Output the (x, y) coordinate of the center of the cell containing the given text.  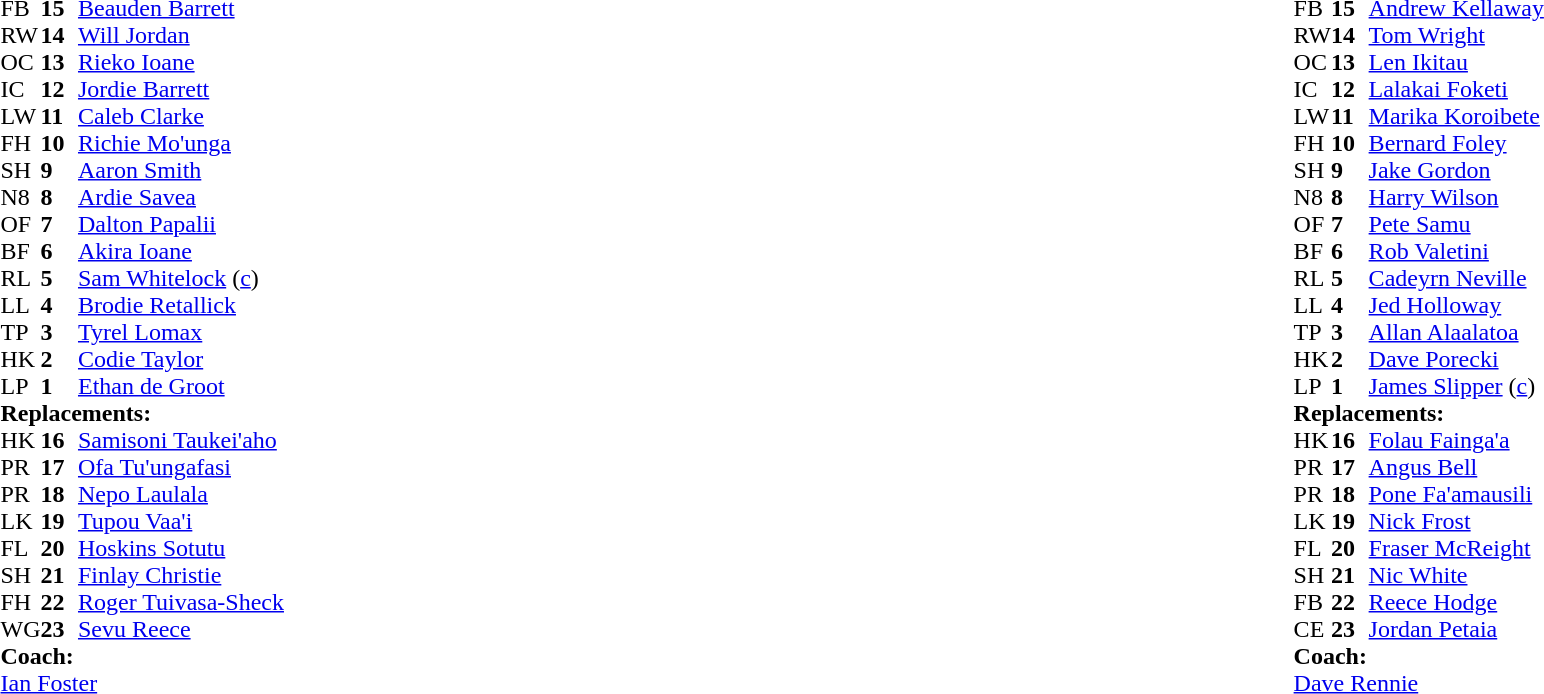
Fraser McReight (1456, 548)
Tom Wright (1456, 36)
Finlay Christie (181, 576)
Rob Valetini (1456, 252)
Dalton Papalii (181, 224)
WG (20, 630)
Akira Ioane (181, 252)
Ardie Savea (181, 198)
FB (1313, 602)
Samisoni Taukei'aho (181, 440)
Dave Porecki (1456, 360)
Jed Holloway (1456, 306)
Marika Koroibete (1456, 116)
Folau Fainga'a (1456, 440)
Jordie Barrett (181, 90)
Nick Frost (1456, 522)
Caleb Clarke (181, 116)
Angus Bell (1456, 468)
Cadeyrn Neville (1456, 278)
Lalakai Foketi (1456, 90)
Pone Fa'amausili (1456, 494)
Codie Taylor (181, 360)
Bernard Foley (1456, 144)
Sam Whitelock (c) (181, 278)
Jake Gordon (1456, 170)
Rieko Ioane (181, 62)
Aaron Smith (181, 170)
Len Ikitau (1456, 62)
Tupou Vaa'i (181, 522)
Pete Samu (1456, 224)
Brodie Retallick (181, 306)
Tyrel Lomax (181, 332)
Sevu Reece (181, 630)
Richie Mo'unga (181, 144)
Ofa Tu'ungafasi (181, 468)
Reece Hodge (1456, 602)
Allan Alaalatoa (1456, 332)
Roger Tuivasa-Sheck (181, 602)
Harry Wilson (1456, 198)
CE (1313, 630)
Nic White (1456, 576)
Hoskins Sotutu (181, 548)
Nepo Laulala (181, 494)
Will Jordan (181, 36)
Ethan de Groot (181, 386)
Jordan Petaia (1456, 630)
James Slipper (c) (1456, 386)
